Return the (x, y) coordinate for the center point of the cell that contains the specified text.  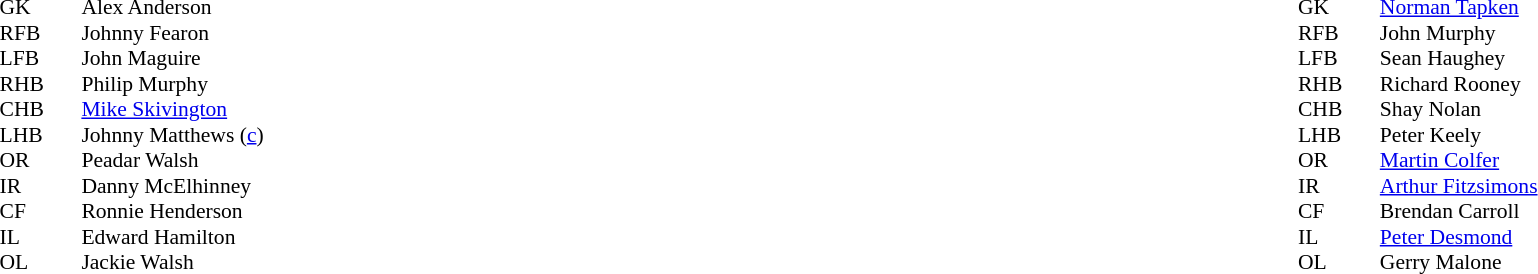
Ronnie Henderson (172, 211)
Danny McElhinney (172, 186)
Peter Keely (1459, 135)
Martin Colfer (1459, 161)
Sean Haughey (1459, 59)
Peter Desmond (1459, 237)
Philip Murphy (172, 84)
Brendan Carroll (1459, 211)
John Murphy (1459, 33)
Peadar Walsh (172, 161)
Mike Skivington (172, 109)
Johnny Fearon (172, 33)
Arthur Fitzsimons (1459, 186)
Shay Nolan (1459, 109)
John Maguire (172, 59)
Richard Rooney (1459, 84)
Edward Hamilton (172, 237)
Johnny Matthews (c) (172, 135)
